Scan for the cell matching the given text and deliver its [x, y] coordinate at center. 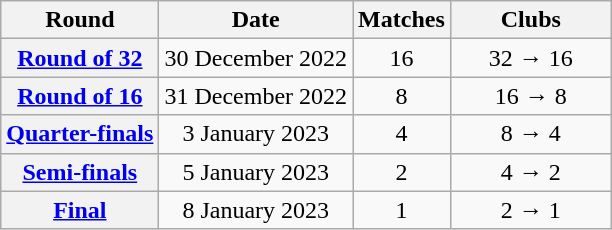
3 January 2023 [256, 134]
Semi-finals [80, 172]
2 → 1 [530, 210]
2 [402, 172]
8 [402, 96]
Matches [402, 20]
16 → 8 [530, 96]
Round of 16 [80, 96]
Round of 32 [80, 58]
Date [256, 20]
16 [402, 58]
8 → 4 [530, 134]
1 [402, 210]
Round [80, 20]
30 December 2022 [256, 58]
32 → 16 [530, 58]
Quarter-finals [80, 134]
4 → 2 [530, 172]
8 January 2023 [256, 210]
5 January 2023 [256, 172]
Clubs [530, 20]
31 December 2022 [256, 96]
4 [402, 134]
Final [80, 210]
